Return the [X, Y] coordinate for the center point of the cell that contains the specified text.  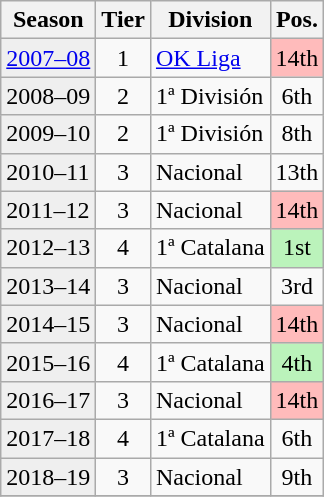
4th [297, 362]
2011–12 [48, 210]
Season [48, 20]
8th [297, 134]
2008–09 [48, 96]
9th [297, 477]
2013–14 [48, 286]
2016–17 [48, 400]
2015–16 [48, 362]
Pos. [297, 20]
Tier [124, 20]
OK Liga [210, 58]
2012–13 [48, 248]
1st [297, 248]
2010–11 [48, 172]
13th [297, 172]
1 [124, 58]
2017–18 [48, 438]
2007–08 [48, 58]
2014–15 [48, 324]
2009–10 [48, 134]
3rd [297, 286]
2018–19 [48, 477]
Division [210, 20]
